For the text-containing cell, return its midpoint in [x, y] coordinate format. 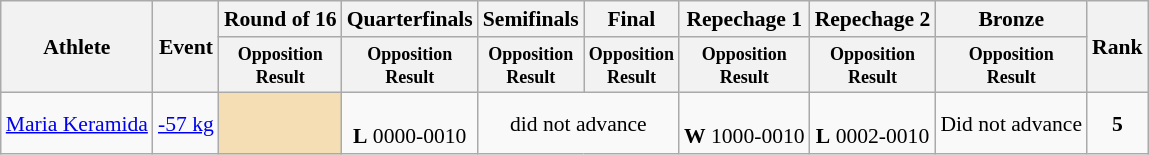
Quarterfinals [410, 19]
Repechage 2 [873, 19]
did not advance [578, 124]
Repechage 1 [744, 19]
L 0000-0010 [410, 124]
Did not advance [1011, 124]
-57 kg [186, 124]
Final [632, 19]
Athlete [77, 47]
Event [186, 47]
Round of 16 [280, 19]
Maria Keramida [77, 124]
L 0002-0010 [873, 124]
5 [1118, 124]
Bronze [1011, 19]
Semifinals [531, 19]
W 1000-0010 [744, 124]
Rank [1118, 47]
